Locate the cell with the specified text and output its [x, y] center coordinate. 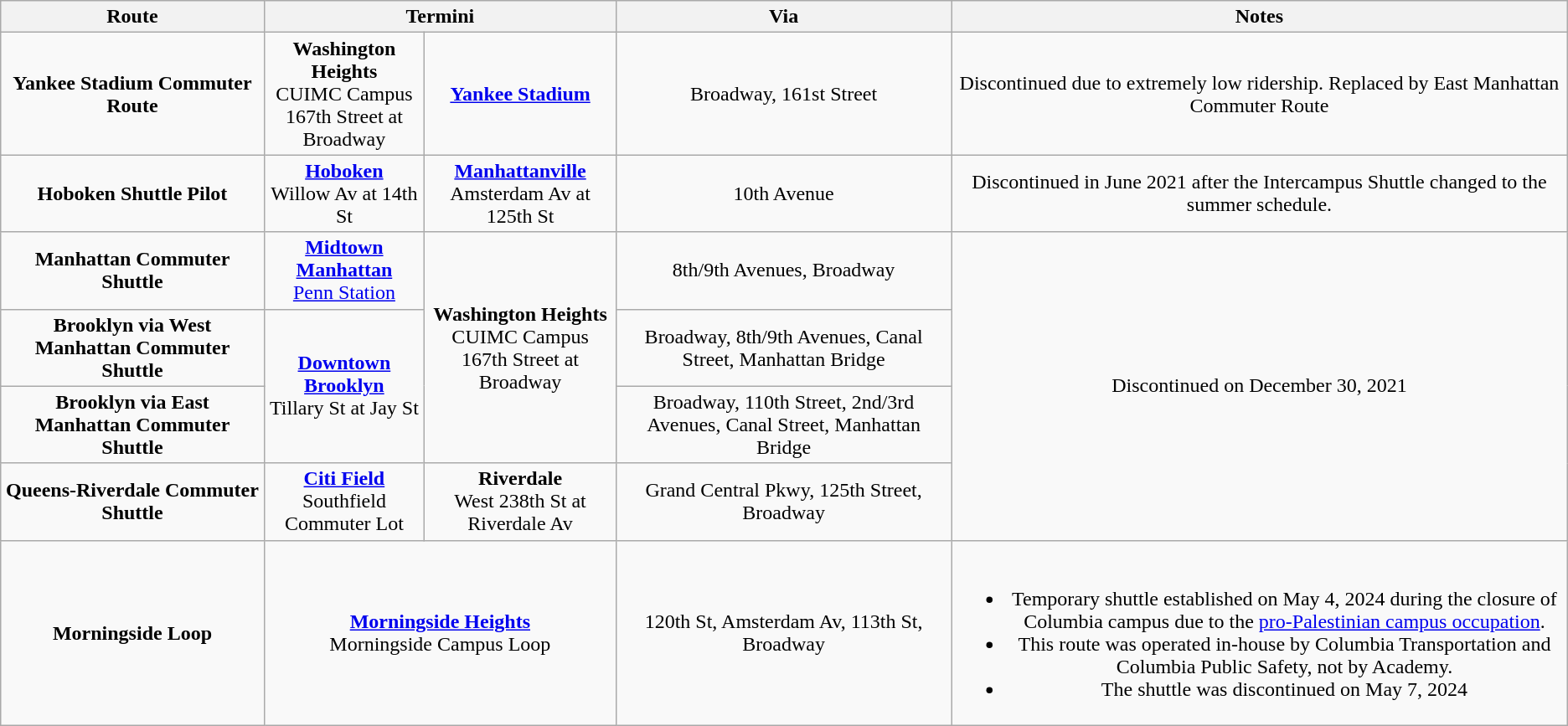
Hoboken Shuttle Pilot [132, 193]
Broadway, 161st Street [784, 94]
Midtown ManhattanPenn Station [343, 270]
8th/9th Avenues, Broadway [784, 270]
Termini [440, 17]
Yankee Stadium Commuter Route [132, 94]
Yankee Stadium [521, 94]
Broadway, 8th/9th Avenues, Canal Street, Manhattan Bridge [784, 348]
Downtown BrooklynTillary St at Jay St [343, 386]
Discontinued on December 30, 2021 [1260, 386]
Grand Central Pkwy, 125th Street, Broadway [784, 502]
Brooklyn via West Manhattan Commuter Shuttle [132, 348]
HobokenWillow Av at 14th St [343, 193]
RiverdaleWest 238th St at Riverdale Av [521, 502]
Citi FieldSouthfield Commuter Lot [343, 502]
Morningside Loop [132, 633]
Discontinued in June 2021 after the Intercampus Shuttle changed to the summer schedule. [1260, 193]
10th Avenue [784, 193]
Brooklyn via East Manhattan Commuter Shuttle [132, 425]
Queens-Riverdale Commuter Shuttle [132, 502]
ManhattanvilleAmsterdam Av at 125th St [521, 193]
Notes [1260, 17]
Morningside HeightsMorningside Campus Loop [440, 633]
120th St, Amsterdam Av, 113th St, Broadway [784, 633]
Route [132, 17]
Manhattan Commuter Shuttle [132, 270]
Discontinued due to extremely low ridership. Replaced by East Manhattan Commuter Route [1260, 94]
Via [784, 17]
Broadway, 110th Street, 2nd/3rd Avenues, Canal Street, Manhattan Bridge [784, 425]
